Locate the cell with the specified text and output its [X, Y] center coordinate. 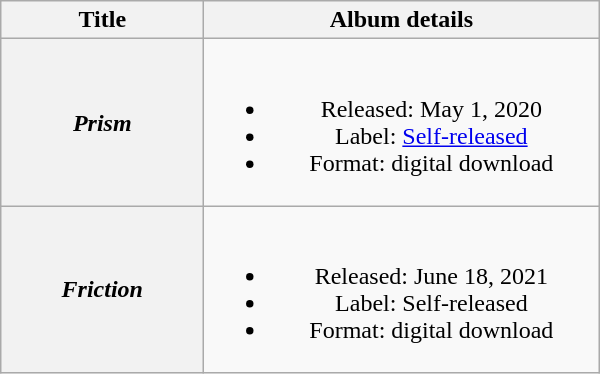
Released: June 18, 2021Label: Self-releasedFormat: digital download [402, 290]
Title [102, 20]
Prism [102, 122]
Friction [102, 290]
Released: May 1, 2020Label: Self-releasedFormat: digital download [402, 122]
Album details [402, 20]
